Detect which cell encompasses the target text, then output its [X, Y] center coordinate. 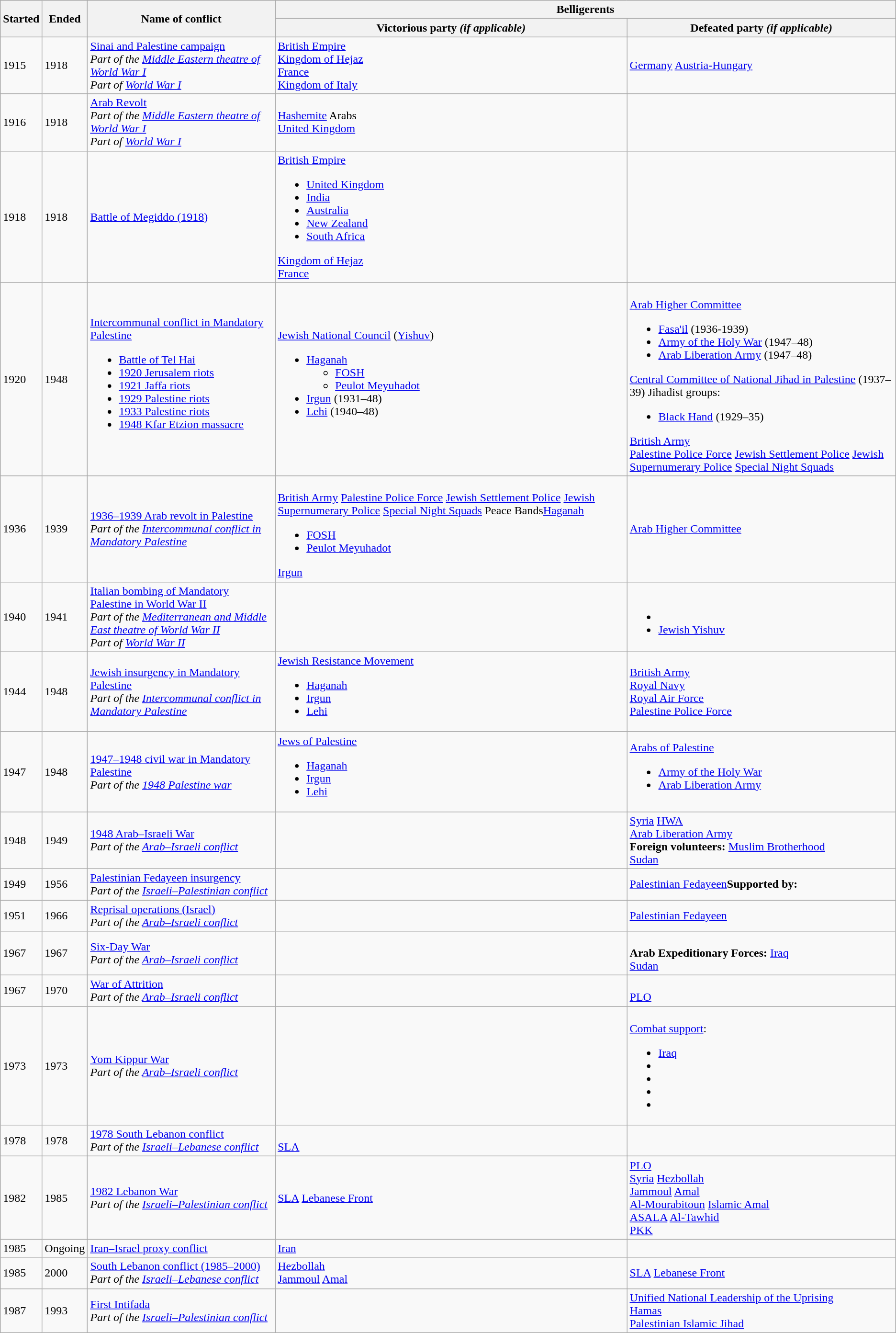
Started [21, 19]
Jews of PalestineHaganahIrgunLehi [451, 772]
Name of conflict [181, 19]
First IntifadaPart of the Israeli–Palestinian conflict [181, 1310]
1939 [65, 529]
1944 [21, 691]
Arabs of PalestineArmy of the Holy WarArab Liberation Army [761, 772]
Reprisal operations (Israel)Part of the Arab–Israeli conflict [181, 915]
1947 [21, 772]
1982 [21, 1198]
British Army Royal Navy Royal Air Force Palestine Police Force [761, 691]
Battle of Megiddo (1918) [181, 216]
1947–1948 civil war in Mandatory PalestinePart of the 1948 Palestine war [181, 772]
Jewish National Council (Yishuv)HaganahFOSHPeulot MeyuhadotIrgun (1931–48)Lehi (1940–48) [451, 379]
Yom Kippur WarPart of the Arab–Israeli conflict [181, 1066]
1948 Arab–Israeli WarPart of the Arab–Israeli conflict [181, 840]
1956 [65, 884]
British Empire Kingdom of HejazFranceKingdom of Italy [451, 65]
1993 [65, 1310]
SLA [451, 1141]
1951 [21, 915]
1916 [21, 123]
Combat support: Iraq [761, 1066]
Arab Higher Committee [761, 529]
War of AttritionPart of the Arab–Israeli conflict [181, 991]
Belligerents [586, 10]
1982 Lebanon WarPart of the Israeli–Palestinian conflict [181, 1198]
Defeated party (if applicable) [761, 28]
Palestinian Fedayeen [761, 915]
1941 [65, 617]
1940 [21, 617]
Victorious party (if applicable) [451, 28]
Syria HWA Arab Liberation Army Foreign volunteers: Muslim Brotherhood Sudan [761, 840]
Ended [65, 19]
South Lebanon conflict (1985–2000)Part of the Israeli–Lebanese conflict [181, 1273]
1970 [65, 991]
Sinai and Palestine campaignPart of the Middle Eastern theatre of World War IPart of World War I [181, 65]
Iran–Israel proxy conflict [181, 1248]
PLO Syria Hezbollah Jammoul Amal Al-Mourabitoun Islamic Amal ASALA Al-Tawhid PKK [761, 1198]
British Empire United Kingdom India Australia New Zealand South Africa Kingdom of HejazFrance [451, 216]
Arab Expeditionary Forces: Iraq Sudan [761, 953]
1978 South Lebanon conflictPart of the Israeli–Lebanese conflict [181, 1141]
1936 [21, 529]
PLO [761, 991]
Arab RevoltPart of the Middle Eastern theatre of World War IPart of World War I [181, 123]
Jewish insurgency in Mandatory PalestinePart of the Intercommunal conflict in Mandatory Palestine [181, 691]
Germany Austria-Hungary [761, 65]
Palestinian Fedayeen insurgencyPart of the Israeli–Palestinian conflict [181, 884]
Jewish Resistance MovementHaganahIrgunLehi [451, 691]
1920 [21, 379]
Six-Day WarPart of the Arab–Israeli conflict [181, 953]
1915 [21, 65]
Ongoing [65, 1248]
Palestinian FedayeenSupported by: [761, 884]
Iran [451, 1248]
1936–1939 Arab revolt in PalestinePart of the Intercommunal conflict in Mandatory Palestine [181, 529]
Unified National Leadership of the Uprising HamasPalestinian Islamic Jihad [761, 1310]
Hezbollah Jammoul Amal [451, 1273]
2000 [65, 1273]
1966 [65, 915]
Jewish Yishuv [761, 617]
Hashemite Arabs United Kingdom [451, 123]
1987 [21, 1310]
Italian bombing of Mandatory Palestine in World War IIPart of the Mediterranean and Middle East theatre of World War IIPart of World War II [181, 617]
